Output the (X, Y) coordinate of the center of the cell containing the given text.  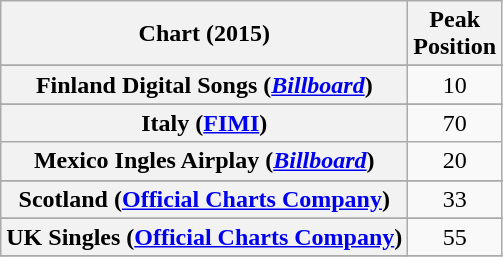
55 (455, 237)
33 (455, 199)
Peak Position (455, 34)
Italy (FIMI) (204, 123)
20 (455, 161)
UK Singles (Official Charts Company) (204, 237)
10 (455, 85)
Chart (2015) (204, 34)
Scotland (Official Charts Company) (204, 199)
70 (455, 123)
Mexico Ingles Airplay (Billboard) (204, 161)
Finland Digital Songs (Billboard) (204, 85)
